Identify which cell holds the provided text, then report its (X, Y) central coordinate. 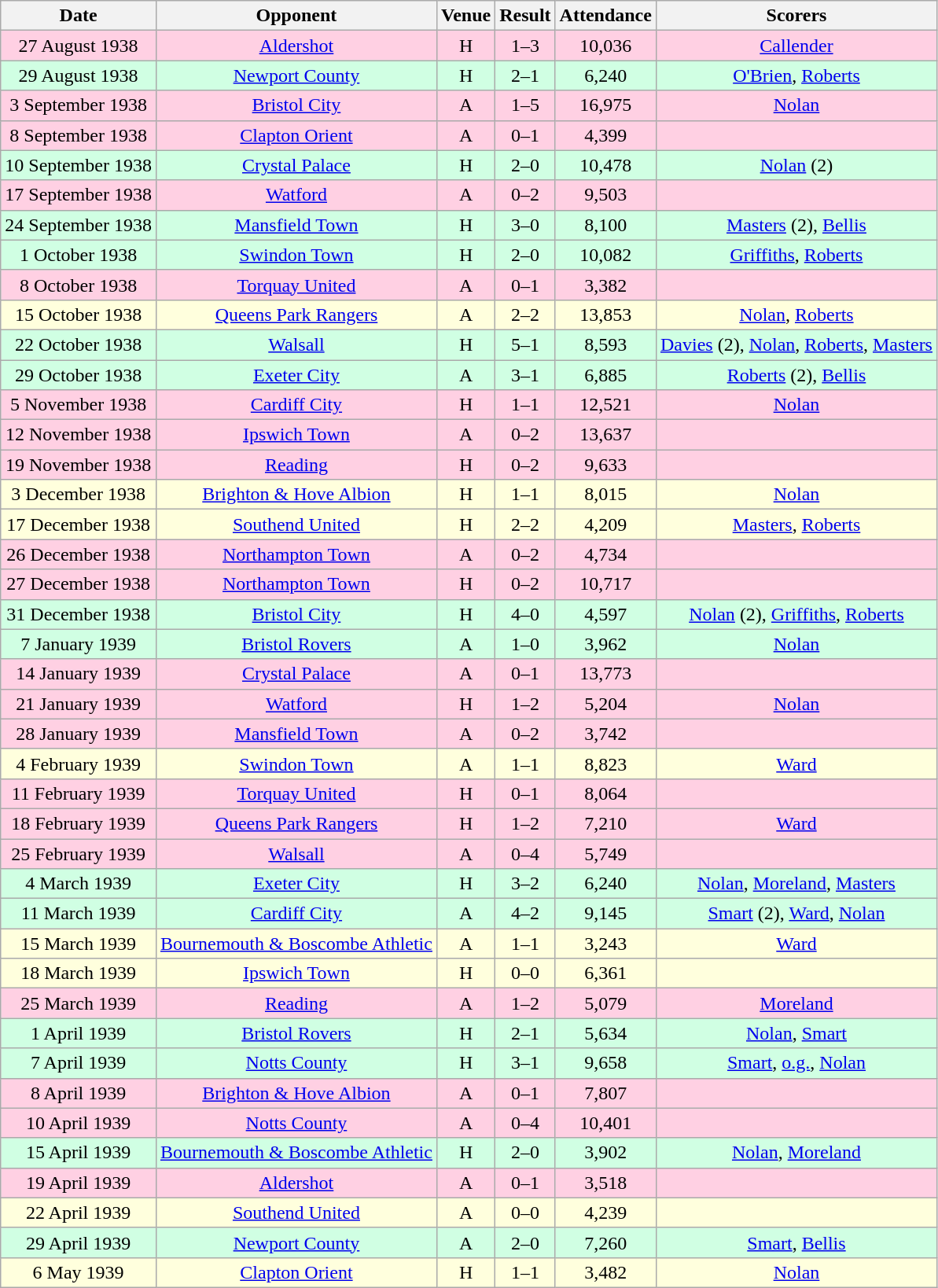
26 December 1938 (79, 554)
4 March 1939 (79, 884)
Nolan, Moreland, Masters (796, 884)
3,902 (605, 1153)
5 November 1938 (79, 405)
9,145 (605, 914)
25 March 1939 (79, 1003)
1 April 1939 (79, 1033)
7,807 (605, 1093)
14 January 1939 (79, 674)
Attendance (605, 16)
6,885 (605, 375)
Nolan, Roberts (796, 315)
3–0 (525, 225)
13,637 (605, 435)
6 May 1939 (79, 1272)
7,260 (605, 1242)
Masters, Roberts (796, 524)
8,015 (605, 495)
15 April 1939 (79, 1153)
3–2 (525, 884)
8 September 1938 (79, 135)
13,853 (605, 315)
3,243 (605, 944)
18 March 1939 (79, 973)
11 February 1939 (79, 793)
Opponent (296, 16)
15 October 1938 (79, 315)
Venue (465, 16)
18 February 1939 (79, 823)
10 April 1939 (79, 1123)
7 April 1939 (79, 1063)
3,482 (605, 1272)
22 October 1938 (79, 344)
10,401 (605, 1123)
3,742 (605, 734)
5–1 (525, 344)
O'Brien, Roberts (796, 75)
10,082 (605, 255)
Scorers (796, 16)
9,658 (605, 1063)
16,975 (605, 105)
3,382 (605, 285)
17 September 1938 (79, 195)
8,823 (605, 764)
12 November 1938 (79, 435)
24 September 1938 (79, 225)
17 December 1938 (79, 524)
8 April 1939 (79, 1093)
4,209 (605, 524)
3,962 (605, 644)
1 October 1938 (79, 255)
10,717 (605, 584)
27 December 1938 (79, 584)
Davies (2), Nolan, Roberts, Masters (796, 344)
5,204 (605, 704)
29 August 1938 (79, 75)
10,036 (605, 46)
4 February 1939 (79, 764)
19 April 1939 (79, 1183)
31 December 1938 (79, 614)
Griffiths, Roberts (796, 255)
4,597 (605, 614)
Smart (2), Ward, Nolan (796, 914)
12,521 (605, 405)
1–3 (525, 46)
Date (79, 16)
5,749 (605, 853)
4–2 (525, 914)
Masters (2), Bellis (796, 225)
Roberts (2), Bellis (796, 375)
3 September 1938 (79, 105)
7,210 (605, 823)
21 January 1939 (79, 704)
Nolan (2), Griffiths, Roberts (796, 614)
5,079 (605, 1003)
29 April 1939 (79, 1242)
1–5 (525, 105)
Smart, o.g., Nolan (796, 1063)
29 October 1938 (79, 375)
27 August 1938 (79, 46)
11 March 1939 (79, 914)
9,503 (605, 195)
Nolan, Moreland (796, 1153)
15 March 1939 (79, 944)
9,633 (605, 465)
7 January 1939 (79, 644)
10,478 (605, 165)
8 October 1938 (79, 285)
10 September 1938 (79, 165)
19 November 1938 (79, 465)
8,100 (605, 225)
3 December 1938 (79, 495)
Nolan (2) (796, 165)
25 February 1939 (79, 853)
3,518 (605, 1183)
8,593 (605, 344)
Nolan, Smart (796, 1033)
Moreland (796, 1003)
4,239 (605, 1213)
5,634 (605, 1033)
6,361 (605, 973)
Result (525, 16)
8,064 (605, 793)
4,734 (605, 554)
4–0 (525, 614)
4,399 (605, 135)
22 April 1939 (79, 1213)
Smart, Bellis (796, 1242)
1–0 (525, 644)
Callender (796, 46)
28 January 1939 (79, 734)
13,773 (605, 674)
